Capture the cell that displays the provided text and extract its [x, y] central coordinate. 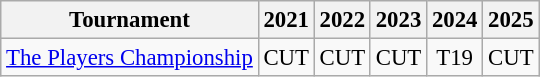
2024 [455, 20]
The Players Championship [130, 58]
2021 [286, 20]
2025 [511, 20]
T19 [455, 58]
2022 [342, 20]
2023 [398, 20]
Tournament [130, 20]
